Scan for the cell matching the given text and deliver its (X, Y) coordinate at center. 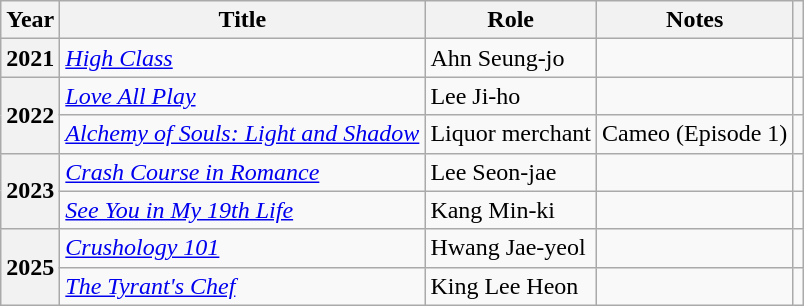
Love All Play (242, 96)
Ahn Seung-jo (511, 58)
High Class (242, 58)
Notes (695, 20)
Title (242, 20)
Year (30, 20)
2023 (30, 191)
Lee Ji-ho (511, 96)
Role (511, 20)
Kang Min-ki (511, 210)
King Lee Heon (511, 286)
2022 (30, 115)
The Tyrant's Chef (242, 286)
Crash Course in Romance (242, 172)
2025 (30, 267)
Crushology 101 (242, 248)
Hwang Jae-yeol (511, 248)
Cameo (Episode 1) (695, 134)
Lee Seon-jae (511, 172)
Liquor merchant (511, 134)
See You in My 19th Life (242, 210)
Alchemy of Souls: Light and Shadow (242, 134)
2021 (30, 58)
